Extract the [X, Y] coordinate from the center of the cell holding the provided text.  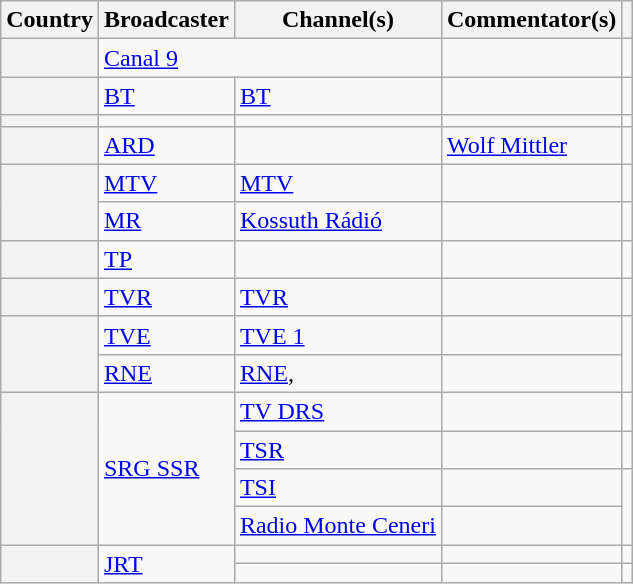
TP [166, 259]
Commentator(s) [531, 20]
TSI [338, 488]
TVE [166, 335]
JRT [166, 564]
TV DRS [338, 411]
Channel(s) [338, 20]
TSR [338, 449]
Broadcaster [166, 20]
Wolf Mittler [531, 145]
Country [50, 20]
Canal 9 [270, 58]
TVE 1 [338, 335]
SRG SSR [166, 468]
Kossuth Rádió [338, 221]
RNE [166, 373]
ARD [166, 145]
Radio Monte Ceneri [338, 526]
MR [166, 221]
RNE, [338, 373]
